Determine the [x, y] coordinate at the center of the cell enclosing the given text.  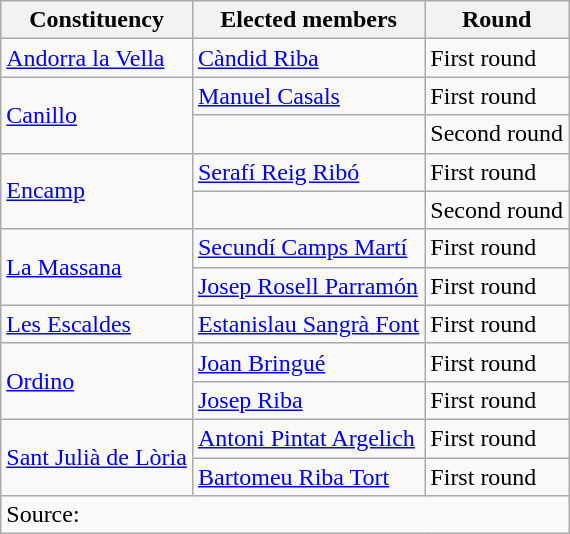
Bartomeu Riba Tort [308, 477]
Antoni Pintat Argelich [308, 438]
Joan Bringué [308, 362]
Sant Julià de Lòria [97, 457]
Serafí Reig Ribó [308, 172]
Andorra la Vella [97, 58]
Càndid Riba [308, 58]
Round [497, 20]
Josep Rosell Parramón [308, 286]
La Massana [97, 267]
Constituency [97, 20]
Encamp [97, 191]
Ordino [97, 381]
Elected members [308, 20]
Secundí Camps Martí [308, 248]
Manuel Casals [308, 96]
Josep Riba [308, 400]
Source: [285, 515]
Les Escaldes [97, 324]
Estanislau Sangrà Font [308, 324]
Canillo [97, 115]
